Scan for the cell matching the given text and deliver its [x, y] coordinate at center. 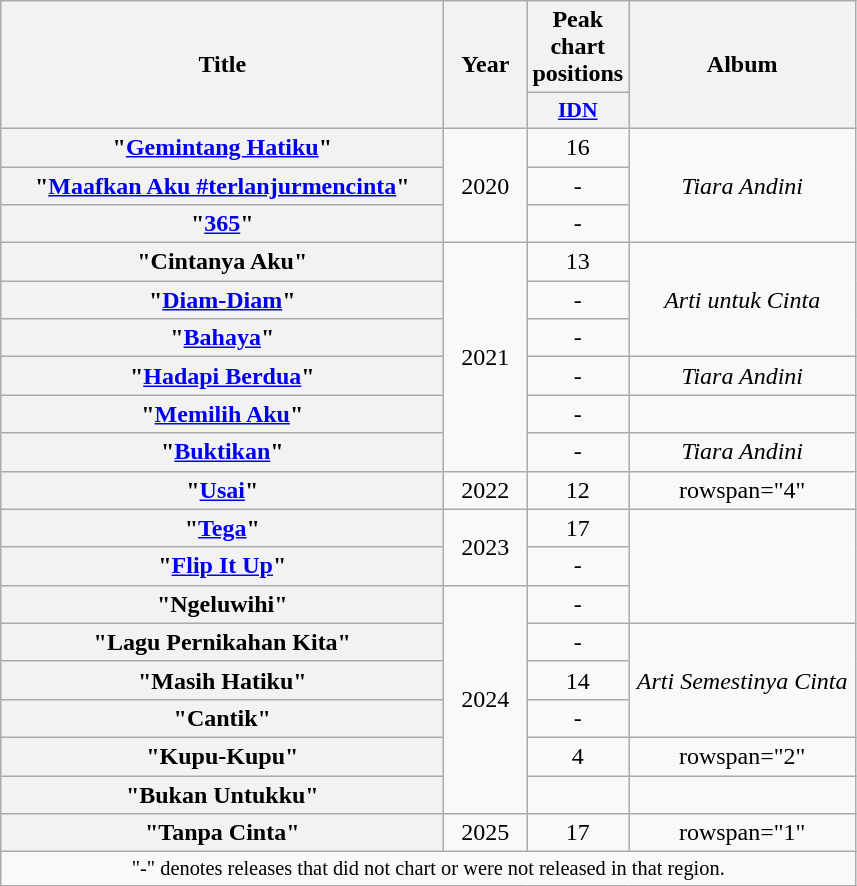
"Hadapi Berdua" [222, 376]
"Usai" [222, 490]
Peak chartpositions [578, 47]
2021 [486, 357]
"Cintanya Aku" [222, 262]
2023 [486, 547]
2020 [486, 185]
14 [578, 680]
"Cantik" [222, 718]
"Buktikan" [222, 452]
"Gemintang Hatiku" [222, 147]
"Flip It Up" [222, 566]
"Diam-Diam" [222, 300]
13 [578, 262]
rowspan="4" [742, 490]
rowspan="1" [742, 833]
"Kupu-Kupu" [222, 756]
16 [578, 147]
Arti untuk Cinta [742, 300]
Arti Semestinya Cinta [742, 680]
"Memilih Aku" [222, 414]
"Lagu Pernikahan Kita" [222, 642]
"Tanpa Cinta" [222, 833]
"-" denotes releases that did not chart or were not released in that region. [428, 869]
"Tega" [222, 528]
"Ngeluwihi" [222, 604]
"Bahaya" [222, 338]
4 [578, 756]
12 [578, 490]
Title [222, 65]
Album [742, 65]
2025 [486, 833]
IDN [578, 111]
"Bukan Untukku" [222, 795]
2024 [486, 699]
rowspan="2" [742, 756]
"Maafkan Aku #terlanjurmencinta" [222, 185]
Year [486, 65]
"365" [222, 224]
"Masih Hatiku" [222, 680]
2022 [486, 490]
